For the text-containing cell, return its midpoint in (x, y) coordinate format. 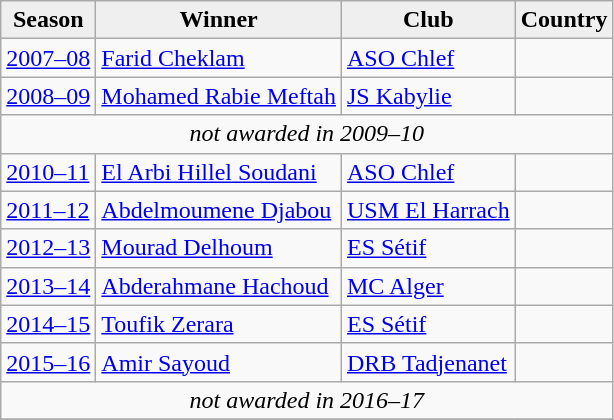
Mourad Delhoum (219, 248)
2013–14 (48, 286)
MC Alger (428, 286)
2011–12 (48, 210)
2014–15 (48, 324)
2015–16 (48, 362)
JS Kabylie (428, 96)
2010–11 (48, 172)
2012–13 (48, 248)
not awarded in 2016–17 (307, 400)
Country (564, 20)
2007–08 (48, 58)
Season (48, 20)
El Arbi Hillel Soudani (219, 172)
Club (428, 20)
Mohamed Rabie Meftah (219, 96)
Farid Cheklam (219, 58)
Abdelmoumene Djabou (219, 210)
DRB Tadjenanet (428, 362)
not awarded in 2009–10 (307, 134)
Winner (219, 20)
USM El Harrach (428, 210)
Abderahmane Hachoud (219, 286)
Amir Sayoud (219, 362)
2008–09 (48, 96)
Toufik Zerara (219, 324)
